For the text-containing cell, return its midpoint in (x, y) coordinate format. 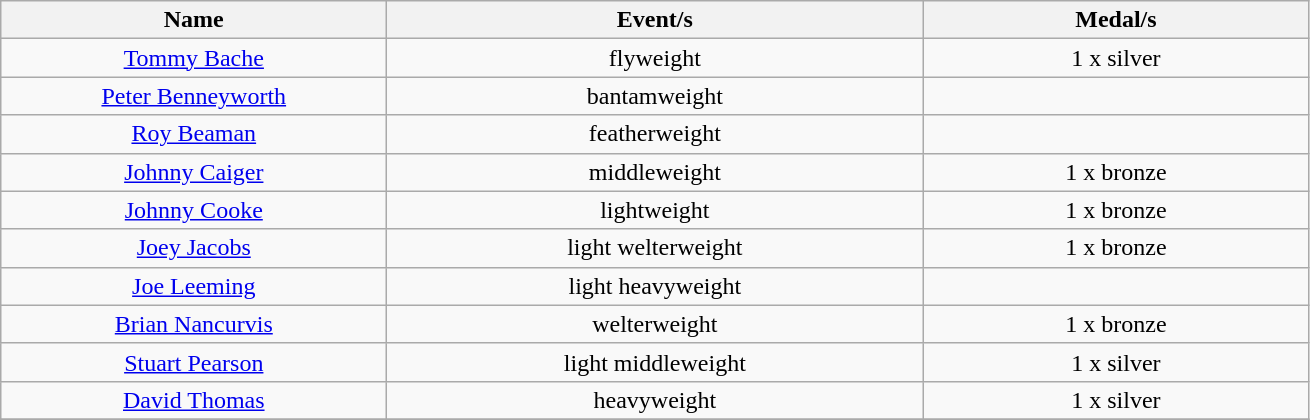
Name (194, 20)
lightweight (655, 210)
Johnny Caiger (194, 172)
David Thomas (194, 400)
light welterweight (655, 248)
middleweight (655, 172)
Joey Jacobs (194, 248)
Event/s (655, 20)
featherweight (655, 134)
Joe Leeming (194, 286)
light heavyweight (655, 286)
Brian Nancurvis (194, 324)
Johnny Cooke (194, 210)
Peter Benneyworth (194, 96)
light middleweight (655, 362)
Medal/s (1116, 20)
Stuart Pearson (194, 362)
welterweight (655, 324)
bantamweight (655, 96)
Roy Beaman (194, 134)
Tommy Bache (194, 58)
heavyweight (655, 400)
flyweight (655, 58)
